For the text-containing cell, return its midpoint in [x, y] coordinate format. 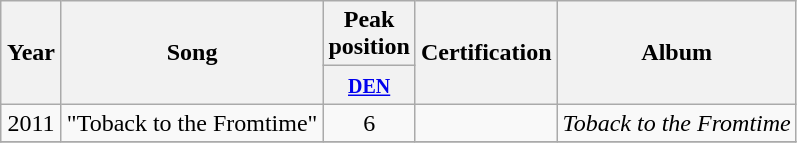
Certification [486, 52]
Song [192, 52]
Album [676, 52]
DEN [369, 85]
6 [369, 123]
"Toback to the Fromtime" [192, 123]
Year [32, 52]
2011 [32, 123]
Peak position [369, 34]
Toback to the Fromtime [676, 123]
